Locate the cell with the specified text and output its [X, Y] center coordinate. 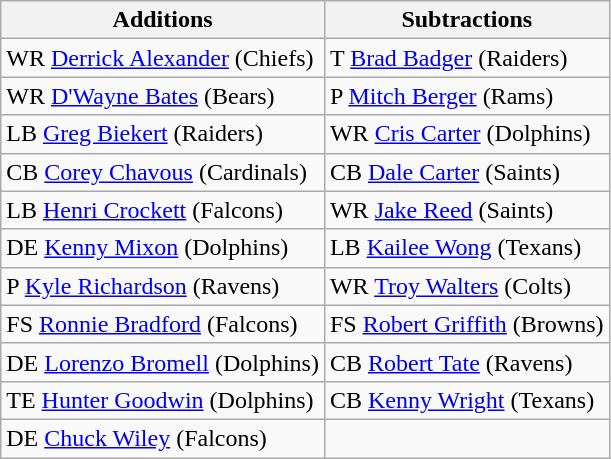
LB Kailee Wong (Texans) [466, 248]
LB Greg Biekert (Raiders) [163, 134]
T Brad Badger (Raiders) [466, 58]
WR D'Wayne Bates (Bears) [163, 96]
DE Lorenzo Bromell (Dolphins) [163, 362]
TE Hunter Goodwin (Dolphins) [163, 400]
WR Cris Carter (Dolphins) [466, 134]
WR Derrick Alexander (Chiefs) [163, 58]
P Kyle Richardson (Ravens) [163, 286]
CB Kenny Wright (Texans) [466, 400]
CB Corey Chavous (Cardinals) [163, 172]
WR Troy Walters (Colts) [466, 286]
P Mitch Berger (Rams) [466, 96]
CB Dale Carter (Saints) [466, 172]
FS Robert Griffith (Browns) [466, 324]
DE Chuck Wiley (Falcons) [163, 438]
WR Jake Reed (Saints) [466, 210]
Subtractions [466, 20]
DE Kenny Mixon (Dolphins) [163, 248]
LB Henri Crockett (Falcons) [163, 210]
Additions [163, 20]
CB Robert Tate (Ravens) [466, 362]
FS Ronnie Bradford (Falcons) [163, 324]
